From the cell containing the given text, extract its center point as [x, y] coordinate. 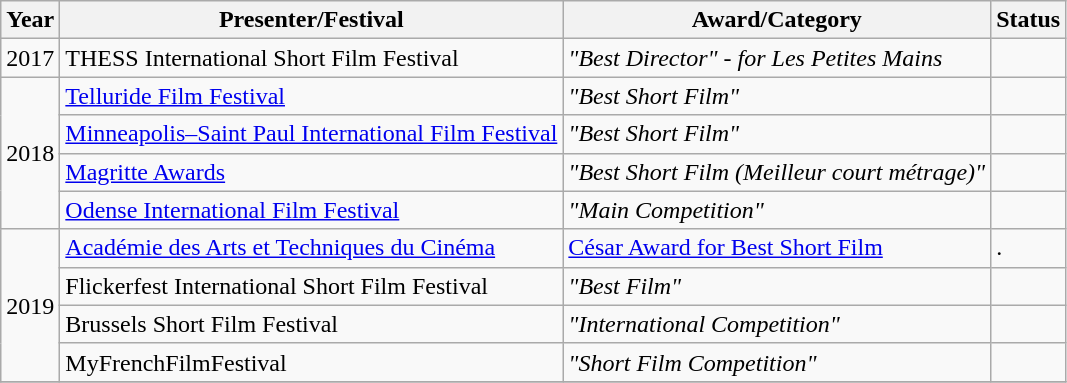
Status [1028, 20]
Magritte Awards [312, 172]
Flickerfest International Short Film Festival [312, 286]
Presenter/Festival [312, 20]
Telluride Film Festival [312, 96]
"Best Director" - for Les Petites Mains [777, 58]
Académie des Arts et Techniques du Cinéma [312, 248]
2017 [30, 58]
. [1028, 248]
Minneapolis–Saint Paul International Film Festival [312, 134]
"Main Competition" [777, 210]
Year [30, 20]
Odense International Film Festival [312, 210]
2019 [30, 305]
"Best Short Film (Meilleur court métrage)" [777, 172]
César Award for Best Short Film [777, 248]
Award/Category [777, 20]
"International Competition" [777, 324]
THESS International Short Film Festival [312, 58]
"Short Film Competition" [777, 362]
MyFrenchFilmFestival [312, 362]
2018 [30, 153]
Brussels Short Film Festival [312, 324]
"Best Film" [777, 286]
